Find where the given text appears and provide that cell's center as [X, Y] coordinate. 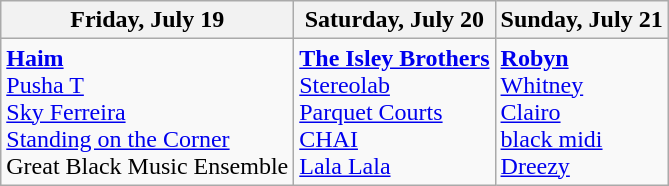
HaimPusha TSky FerreiraStanding on the CornerGreat Black Music Ensemble [148, 112]
Saturday, July 20 [394, 20]
Friday, July 19 [148, 20]
Sunday, July 21 [582, 20]
RobynWhitneyClairoblack midiDreezy [582, 112]
The Isley BrothersStereolabParquet CourtsCHAILala Lala [394, 112]
